Locate the cell with the specified text and output its (x, y) center coordinate. 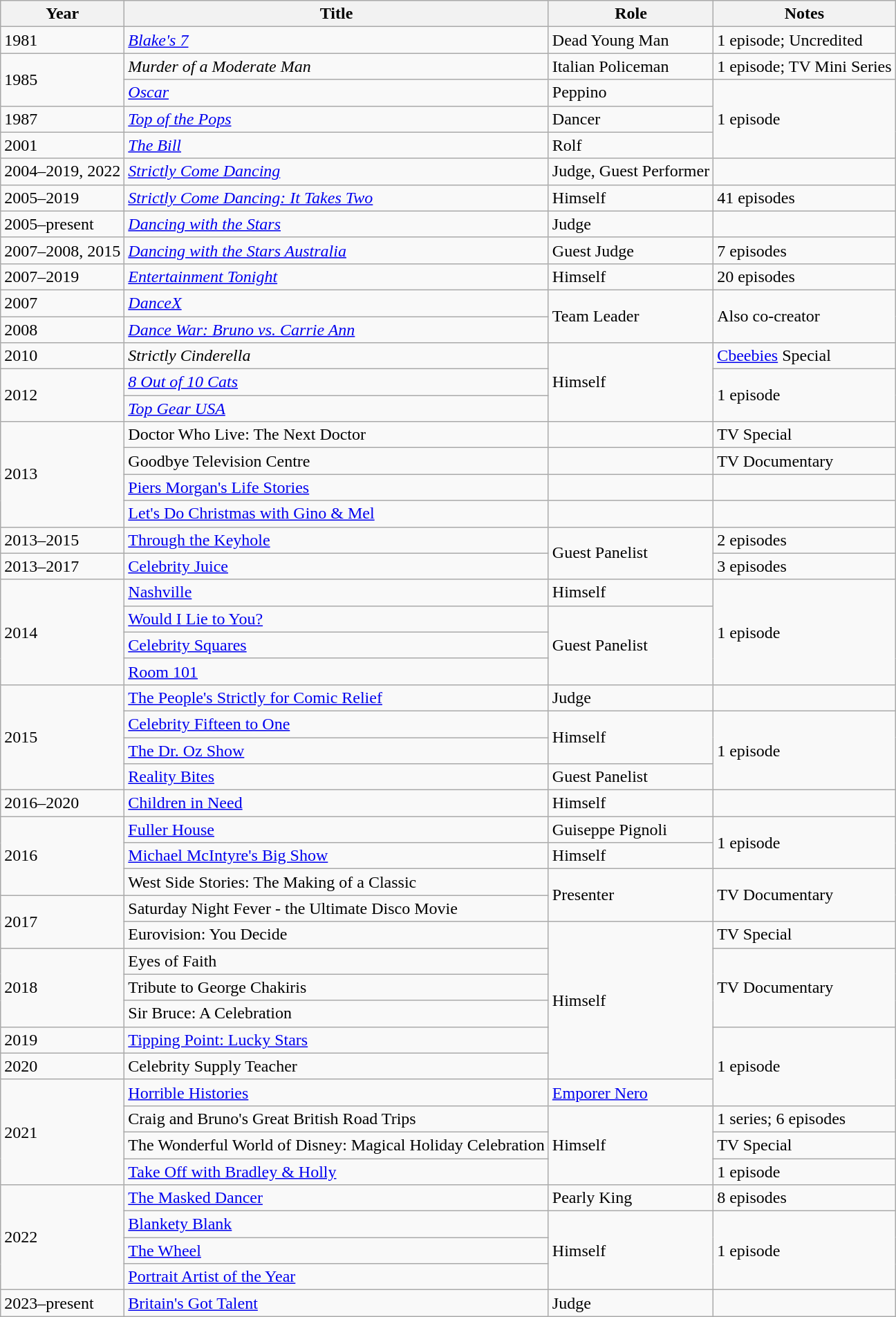
2020 (62, 1066)
Blankety Blank (337, 1224)
2015 (62, 737)
Also co-creator (805, 316)
Strictly Come Dancing (337, 171)
2008 (62, 330)
2005–present (62, 224)
2 episodes (805, 540)
Goodbye Television Centre (337, 461)
2007 (62, 303)
The Masked Dancer (337, 1198)
Tribute to George Chakiris (337, 987)
2013–2015 (62, 540)
Strictly Cinderella (337, 356)
Cbeebies Special (805, 356)
20 episodes (805, 277)
1987 (62, 119)
The Dr. Oz Show (337, 750)
2007–2019 (62, 277)
Celebrity Juice (337, 566)
Room 101 (337, 671)
Oscar (337, 93)
Murder of a Moderate Man (337, 66)
Saturday Night Fever - the Ultimate Disco Movie (337, 908)
Top Gear USA (337, 409)
Rolf (631, 145)
Guiseppe Pignoli (631, 830)
2014 (62, 632)
2013–2017 (62, 566)
Tipping Point: Lucky Stars (337, 1040)
Children in Need (337, 803)
Nashville (337, 592)
Dancer (631, 119)
Celebrity Fifteen to One (337, 724)
Strictly Come Dancing: It Takes Two (337, 198)
3 episodes (805, 566)
Fuller House (337, 830)
41 episodes (805, 198)
Pearly King (631, 1198)
Celebrity Squares (337, 645)
1981 (62, 40)
Horrible Histories (337, 1092)
Britain's Got Talent (337, 1303)
2016 (62, 856)
Through the Keyhole (337, 540)
2021 (62, 1132)
Top of the Pops (337, 119)
2005–2019 (62, 198)
Guest Judge (631, 250)
DanceX (337, 303)
Would I Lie to You? (337, 619)
Portrait Artist of the Year (337, 1277)
Dance War: Bruno vs. Carrie Ann (337, 330)
Let's Do Christmas with Gino & Mel (337, 514)
2004–2019, 2022 (62, 171)
Sir Bruce: A Celebration (337, 1014)
Dead Young Man (631, 40)
1 episode; TV Mini Series (805, 66)
Entertainment Tonight (337, 277)
Dancing with the Stars Australia (337, 250)
8 Out of 10 Cats (337, 382)
2019 (62, 1040)
Piers Morgan's Life Stories (337, 487)
Judge, Guest Performer (631, 171)
Eyes of Faith (337, 961)
Team Leader (631, 316)
Presenter (631, 895)
8 episodes (805, 1198)
2018 (62, 987)
1 episode; Uncredited (805, 40)
Reality Bites (337, 777)
West Side Stories: The Making of a Classic (337, 882)
Eurovision: You Decide (337, 935)
Notes (805, 14)
Emporer Nero (631, 1092)
2017 (62, 922)
1 series; 6 episodes (805, 1119)
Title (337, 14)
2023–present (62, 1303)
Blake's 7 (337, 40)
Dancing with the Stars (337, 224)
The Bill (337, 145)
Italian Policeman (631, 66)
2022 (62, 1237)
The Wheel (337, 1251)
Craig and Bruno's Great British Road Trips (337, 1119)
Year (62, 14)
2010 (62, 356)
2007–2008, 2015 (62, 250)
2016–2020 (62, 803)
1985 (62, 80)
Doctor Who Live: The Next Doctor (337, 435)
2012 (62, 395)
2013 (62, 474)
Role (631, 14)
7 episodes (805, 250)
Michael McIntyre's Big Show (337, 856)
2001 (62, 145)
The People's Strictly for Comic Relief (337, 698)
Celebrity Supply Teacher (337, 1066)
Peppino (631, 93)
Take Off with Bradley & Holly (337, 1172)
The Wonderful World of Disney: Magical Holiday Celebration (337, 1145)
